Return (X, Y) of the center of cell containing provided text 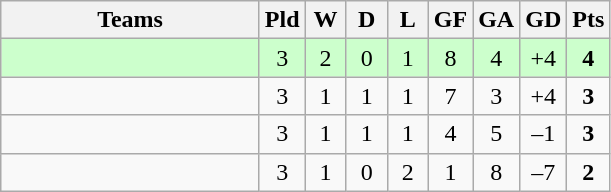
Pts (588, 20)
L (408, 20)
–1 (544, 134)
Pld (282, 20)
5 (496, 134)
GD (544, 20)
GF (450, 20)
7 (450, 96)
Teams (130, 20)
GA (496, 20)
D (366, 20)
–7 (544, 172)
W (326, 20)
